For the text-containing cell, return its midpoint in (X, Y) coordinate format. 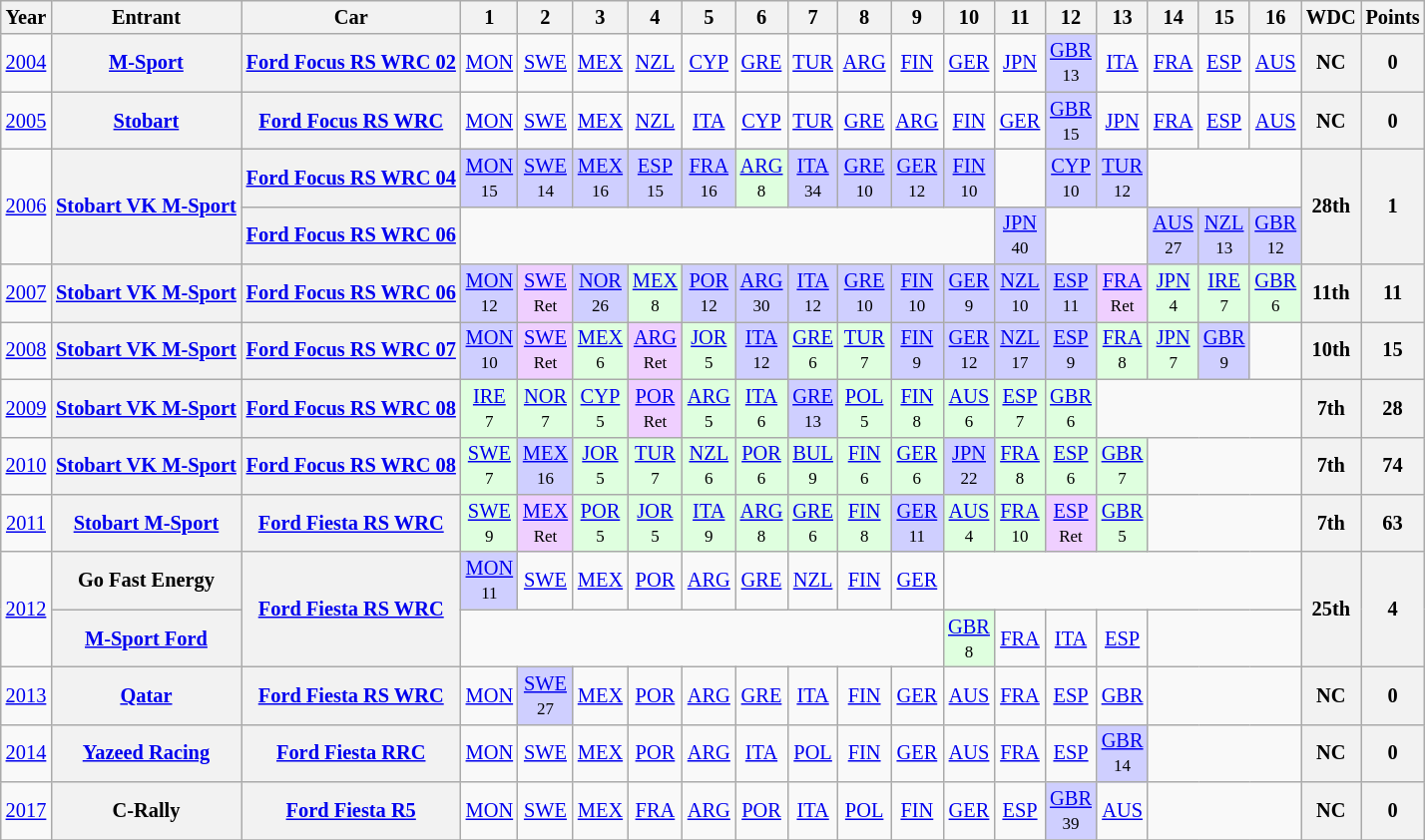
Ford Focus RS WRC (351, 121)
Ford Fiesta RRC (351, 753)
Stobart M-Sport (146, 523)
Ford Focus RS WRC 02 (351, 63)
GER6 (916, 466)
5 (709, 17)
2017 (26, 811)
PORRet (655, 408)
NOR26 (601, 293)
13 (1123, 17)
7 (812, 17)
2012 (26, 609)
63 (1393, 523)
Ford Fiesta R5 (351, 811)
2007 (26, 293)
JPN22 (969, 466)
GBR9 (1224, 350)
GBR7 (1123, 466)
ITA34 (812, 178)
GBR13 (1071, 63)
16 (1275, 17)
NZL10 (1020, 293)
POR5 (601, 523)
FIN9 (916, 350)
Ford Focus RS WRC 04 (351, 178)
3 (601, 17)
BUL9 (812, 466)
6 (762, 17)
9 (916, 17)
28th (1331, 206)
2010 (26, 466)
POR12 (709, 293)
NZL17 (1020, 350)
SWE14 (545, 178)
74 (1393, 466)
SWE9 (489, 523)
GBR39 (1071, 811)
MON15 (489, 178)
10 (969, 17)
M-Sport Ford (146, 638)
ARGRet (655, 350)
FRA16 (709, 178)
Entrant (146, 17)
2005 (26, 121)
Car (351, 17)
14 (1173, 17)
JPN4 (1173, 293)
FRA10 (1020, 523)
GER11 (916, 523)
ESP6 (1071, 466)
2008 (26, 350)
Yazeed Racing (146, 753)
NZL6 (709, 466)
MON11 (489, 581)
MON10 (489, 350)
AUS4 (969, 523)
SWE7 (489, 466)
ITA9 (709, 523)
TUR12 (1123, 178)
POL5 (864, 408)
MON12 (489, 293)
ARG30 (762, 293)
2014 (26, 753)
ESP11 (1071, 293)
NOR7 (545, 408)
SWE27 (545, 695)
MEXRet (545, 523)
FIN6 (864, 466)
2013 (26, 695)
GBR15 (1071, 121)
Qatar (146, 695)
12 (1071, 17)
WDC (1331, 17)
FRARet (1123, 293)
GRE13 (812, 408)
8 (864, 17)
GBR5 (1123, 523)
Ford Focus RS WRC 07 (351, 350)
MEX6 (601, 350)
M-Sport (146, 63)
MEX8 (655, 293)
Points (1393, 17)
CYP5 (601, 408)
Year (26, 17)
GBR12 (1275, 235)
GBR14 (1123, 753)
2009 (26, 408)
GBR (1123, 695)
AUS6 (969, 408)
28 (1393, 408)
ESP15 (655, 178)
JPN40 (1020, 235)
10th (1331, 350)
11th (1331, 293)
ITA6 (762, 408)
JPN7 (1173, 350)
POR6 (762, 466)
ARG5 (709, 408)
AUS27 (1173, 235)
2 (545, 17)
NZL13 (1224, 235)
2006 (26, 206)
C-Rally (146, 811)
2004 (26, 63)
ESPRet (1071, 523)
GER9 (969, 293)
Go Fast Energy (146, 581)
GBR8 (969, 638)
25th (1331, 609)
Stobart (146, 121)
ESP9 (1071, 350)
ESP7 (1020, 408)
2011 (26, 523)
CYP10 (1071, 178)
